Output the (X, Y) coordinate of the center of the cell containing the given text.  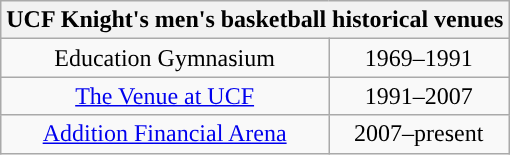
1991–2007 (419, 96)
The Venue at UCF (165, 96)
Addition Financial Arena (165, 134)
UCF Knight's men's basketball historical venues (255, 20)
1969–1991 (419, 58)
2007–present (419, 134)
Education Gymnasium (165, 58)
